Pinpoint the cell where the given text exists, returning its [x, y] midpoint coordinate. 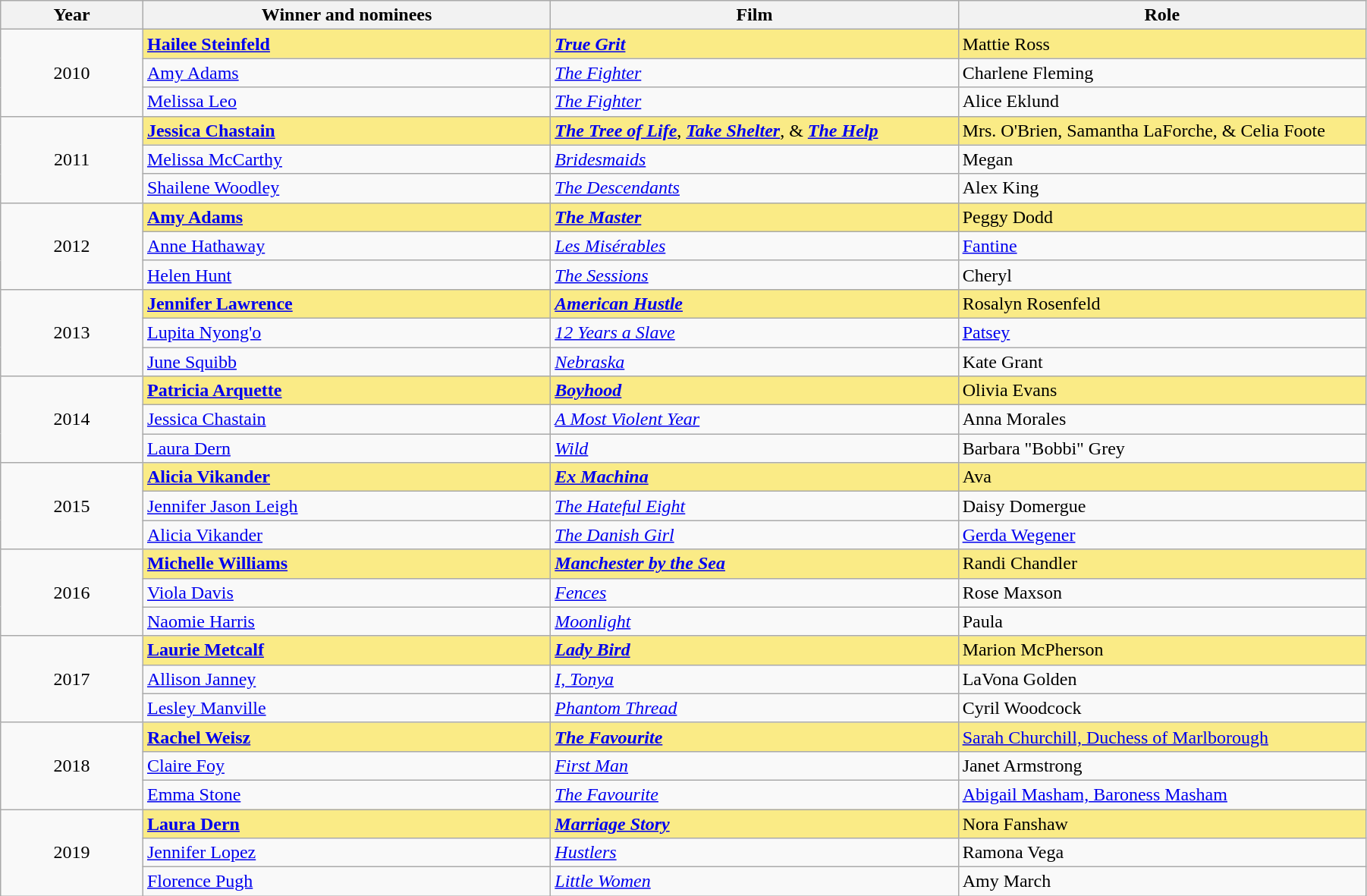
Viola Davis [346, 593]
12 Years a Slave [754, 332]
Florence Pugh [346, 882]
Olivia Evans [1162, 391]
Kate Grant [1162, 362]
Anne Hathaway [346, 246]
2010 [72, 73]
Naomie Harris [346, 621]
Little Women [754, 882]
Year [72, 15]
2017 [72, 679]
Marriage Story [754, 823]
Ava [1162, 477]
Megan [1162, 159]
Winner and nominees [346, 15]
Paula [1162, 621]
2016 [72, 593]
Hustlers [754, 853]
Randi Chandler [1162, 564]
True Grit [754, 44]
The Descendants [754, 188]
The Sessions [754, 275]
Mrs. O'Brien, Samantha LaForche, & Celia Foote [1162, 130]
Alice Eklund [1162, 102]
Cyril Woodcock [1162, 708]
Gerda Wegener [1162, 535]
The Tree of Life, Take Shelter, & The Help [754, 130]
The Master [754, 217]
2011 [72, 159]
LaVona Golden [1162, 679]
Barbara "Bobbi" Grey [1162, 448]
Melissa Leo [346, 102]
Rose Maxson [1162, 593]
Lesley Manville [346, 708]
Anna Morales [1162, 420]
A Most Violent Year [754, 420]
Role [1162, 15]
Michelle Williams [346, 564]
Film [754, 15]
Allison Janney [346, 679]
Les Misérables [754, 246]
2012 [72, 246]
Abigail Masham, Baroness Masham [1162, 794]
Cheryl [1162, 275]
Rosalyn Rosenfeld [1162, 303]
Phantom Thread [754, 708]
Nebraska [754, 362]
Emma Stone [346, 794]
Alex King [1162, 188]
Lady Bird [754, 650]
Laurie Metcalf [346, 650]
2018 [72, 766]
Patricia Arquette [346, 391]
Jennifer Jason Leigh [346, 506]
The Hateful Eight [754, 506]
Boyhood [754, 391]
Ramona Vega [1162, 853]
I, Tonya [754, 679]
Hailee Steinfeld [346, 44]
Amy March [1162, 882]
The Danish Girl [754, 535]
Peggy Dodd [1162, 217]
Nora Fanshaw [1162, 823]
Wild [754, 448]
Janet Armstrong [1162, 766]
Fences [754, 593]
2013 [72, 332]
Claire Foy [346, 766]
2015 [72, 506]
Patsey [1162, 332]
Jennifer Lawrence [346, 303]
Daisy Domergue [1162, 506]
Melissa McCarthy [346, 159]
Jennifer Lopez [346, 853]
Mattie Ross [1162, 44]
Bridesmaids [754, 159]
Charlene Fleming [1162, 73]
Lupita Nyong'o [346, 332]
American Hustle [754, 303]
2019 [72, 852]
Fantine [1162, 246]
Moonlight [754, 621]
Ex Machina [754, 477]
Manchester by the Sea [754, 564]
Helen Hunt [346, 275]
Shailene Woodley [346, 188]
Marion McPherson [1162, 650]
Sarah Churchill, Duchess of Marlborough [1162, 737]
Rachel Weisz [346, 737]
June Squibb [346, 362]
2014 [72, 420]
First Man [754, 766]
